Find where the given text appears and provide that cell's center as (X, Y) coordinate. 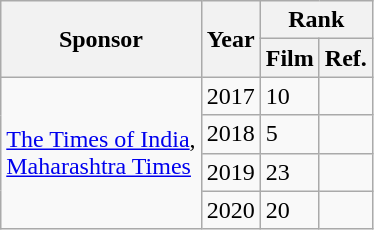
10 (290, 96)
2018 (230, 134)
2020 (230, 210)
2017 (230, 96)
20 (290, 210)
Sponsor (101, 39)
Year (230, 39)
23 (290, 172)
Rank (316, 20)
The Times of India,Maharashtra Times (101, 153)
5 (290, 134)
2019 (230, 172)
Ref. (346, 58)
Film (290, 58)
